Scan for the cell matching the given text and deliver its [X, Y] coordinate at center. 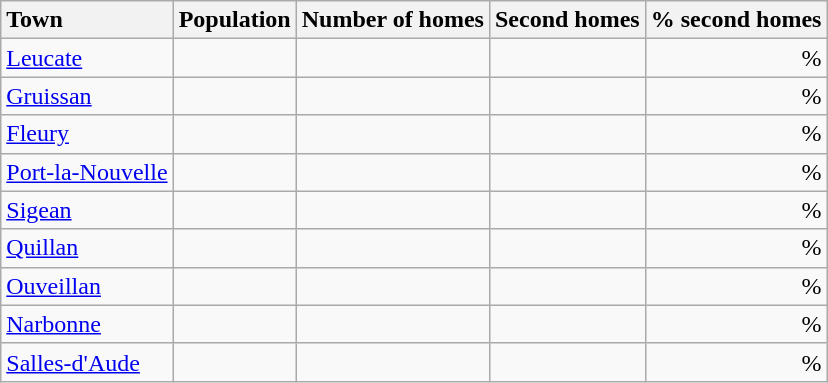
Second homes [567, 20]
Sigean [87, 210]
Town [87, 20]
Salles-d'Aude [87, 362]
Gruissan [87, 96]
Fleury [87, 134]
Ouveillan [87, 286]
Quillan [87, 248]
Leucate [87, 58]
Narbonne [87, 324]
% second homes [736, 20]
Number of homes [392, 20]
Population [234, 20]
Port-la-Nouvelle [87, 172]
